Extract the [x, y] coordinate from the center of the cell holding the provided text.  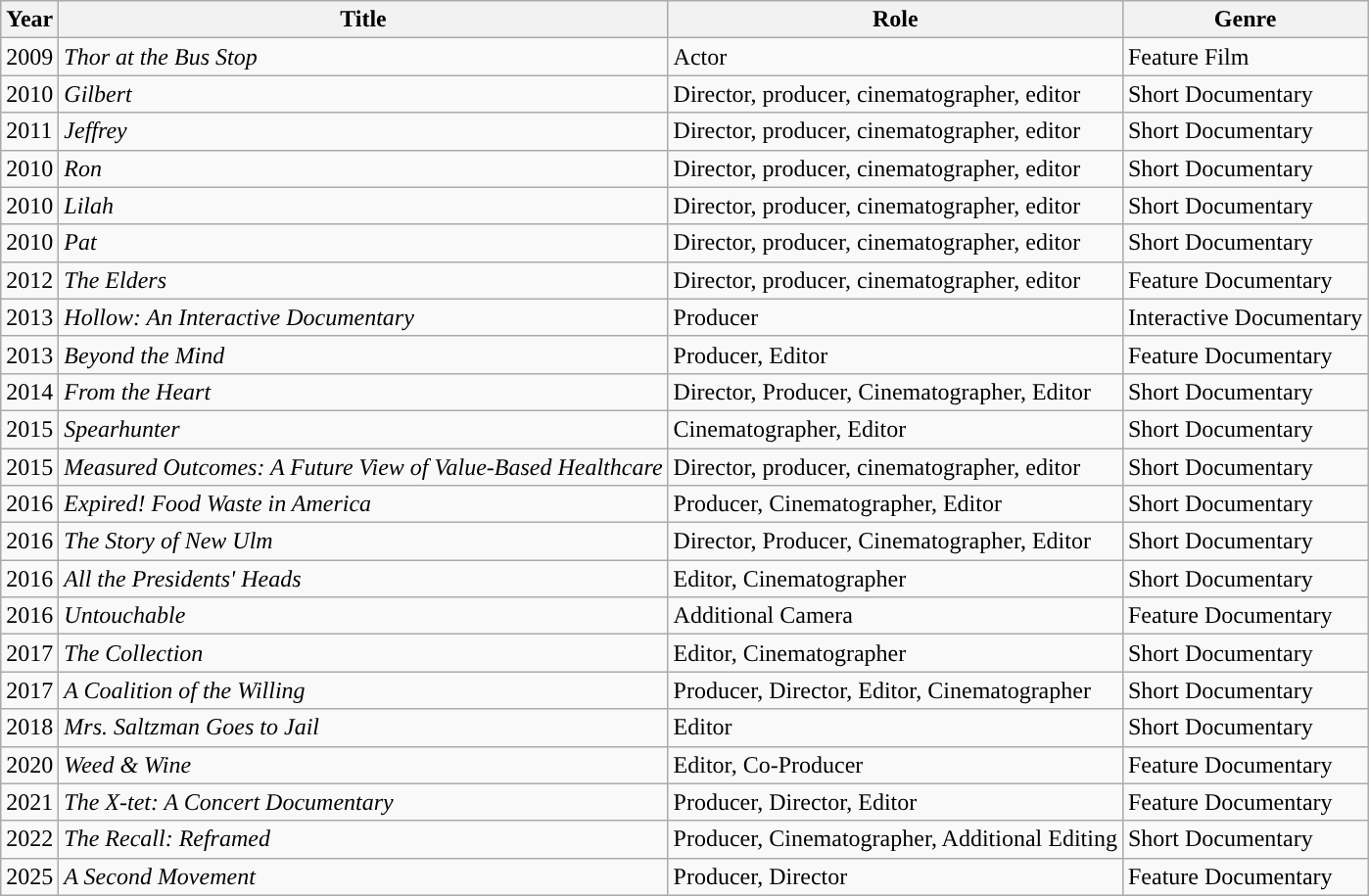
Spearhunter [363, 429]
Measured Outcomes: A Future View of Value-Based Healthcare [363, 467]
From the Heart [363, 392]
2012 [29, 280]
Producer, Director [895, 876]
2018 [29, 728]
Role [895, 20]
2025 [29, 876]
Producer, Cinematographer, Editor [895, 504]
A Coalition of the Willing [363, 690]
All the Presidents' Heads [363, 579]
Gilbert [363, 94]
2022 [29, 839]
The X-tet: A Concert Documentary [363, 802]
Editor [895, 728]
Ron [363, 168]
Untouchable [363, 616]
2021 [29, 802]
Weed & Wine [363, 765]
The Story of New Ulm [363, 542]
Producer, Cinematographer, Additional Editing [895, 839]
Additional Camera [895, 616]
Interactive Documentary [1245, 317]
Hollow: An Interactive Documentary [363, 317]
A Second Movement [363, 876]
Year [29, 20]
2011 [29, 131]
Producer, Editor [895, 354]
Producer, Director, Editor [895, 802]
2020 [29, 765]
Thor at the Bus Stop [363, 57]
Beyond the Mind [363, 354]
The Elders [363, 280]
Lilah [363, 206]
Jeffrey [363, 131]
Genre [1245, 20]
The Recall: Reframed [363, 839]
Pat [363, 243]
2014 [29, 392]
2009 [29, 57]
Expired! Food Waste in America [363, 504]
Mrs. Saltzman Goes to Jail [363, 728]
Cinematographer, Editor [895, 429]
Feature Film [1245, 57]
Producer [895, 317]
The Collection [363, 653]
Producer, Director, Editor, Cinematographer [895, 690]
Actor [895, 57]
Editor, Co-Producer [895, 765]
Title [363, 20]
